From the cell containing the given text, extract its center point as (X, Y) coordinate. 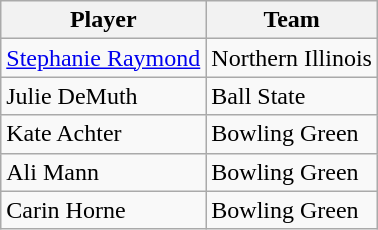
Carin Horne (104, 210)
Northern Illinois (292, 58)
Stephanie Raymond (104, 58)
Player (104, 20)
Kate Achter (104, 134)
Team (292, 20)
Ali Mann (104, 172)
Ball State (292, 96)
Julie DeMuth (104, 96)
